Return (X, Y) of the center of cell containing provided text 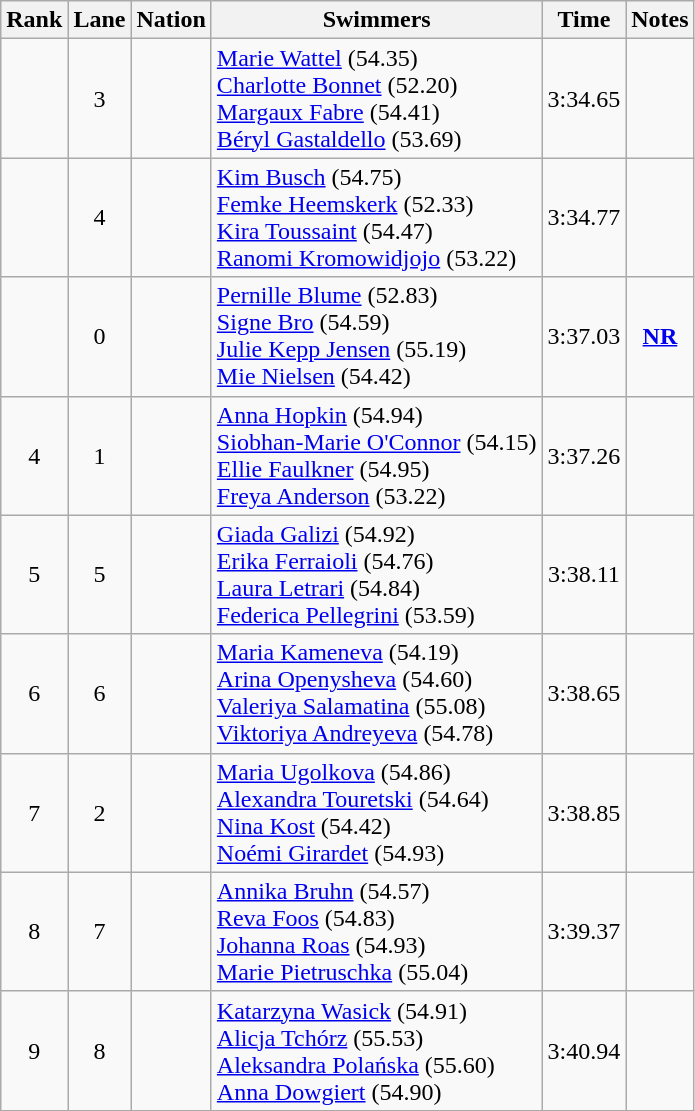
NR (660, 336)
3:34.65 (584, 98)
3:34.77 (584, 218)
3:37.26 (584, 456)
1 (100, 456)
Kim Busch (54.75)Femke Heemskerk (52.33)Kira Toussaint (54.47)Ranomi Kromowidjojo (53.22) (376, 218)
Maria Ugolkova (54.86)Alexandra Touretski (54.64)Nina Kost (54.42)Noémi Girardet (54.93) (376, 812)
Time (584, 20)
Lane (100, 20)
Rank (34, 20)
9 (34, 1050)
Nation (171, 20)
Marie Wattel (54.35)Charlotte Bonnet (52.20)Margaux Fabre (54.41)Béryl Gastaldello (53.69) (376, 98)
Katarzyna Wasick (54.91)Alicja Tchórz (55.53)Aleksandra Polańska (55.60)Anna Dowgiert (54.90) (376, 1050)
Anna Hopkin (54.94)Siobhan-Marie O'Connor (54.15)Ellie Faulkner (54.95)Freya Anderson (53.22) (376, 456)
3:38.11 (584, 574)
3:37.03 (584, 336)
Swimmers (376, 20)
2 (100, 812)
Maria Kameneva (54.19)Arina Openysheva (54.60)Valeriya Salamatina (55.08)Viktoriya Andreyeva (54.78) (376, 694)
Notes (660, 20)
3 (100, 98)
3:39.37 (584, 932)
3:38.85 (584, 812)
3:38.65 (584, 694)
3:40.94 (584, 1050)
0 (100, 336)
Pernille Blume (52.83)Signe Bro (54.59)Julie Kepp Jensen (55.19)Mie Nielsen (54.42) (376, 336)
Annika Bruhn (54.57)Reva Foos (54.83)Johanna Roas (54.93)Marie Pietruschka (55.04) (376, 932)
Giada Galizi (54.92)Erika Ferraioli (54.76)Laura Letrari (54.84)Federica Pellegrini (53.59) (376, 574)
